Scan for the cell matching the given text and deliver its [X, Y] coordinate at center. 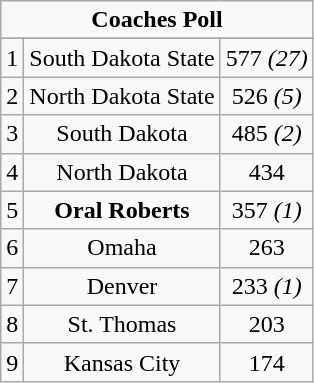
Omaha [122, 248]
2 [12, 96]
8 [12, 324]
Coaches Poll [157, 20]
9 [12, 362]
357 (1) [266, 210]
7 [12, 286]
5 [12, 210]
174 [266, 362]
Denver [122, 286]
4 [12, 172]
Kansas City [122, 362]
1 [12, 58]
434 [266, 172]
526 (5) [266, 96]
3 [12, 134]
Oral Roberts [122, 210]
263 [266, 248]
North Dakota [122, 172]
South Dakota [122, 134]
St. Thomas [122, 324]
485 (2) [266, 134]
577 (27) [266, 58]
South Dakota State [122, 58]
6 [12, 248]
233 (1) [266, 286]
North Dakota State [122, 96]
203 [266, 324]
